Scan for the cell matching the given text and deliver its [x, y] coordinate at center. 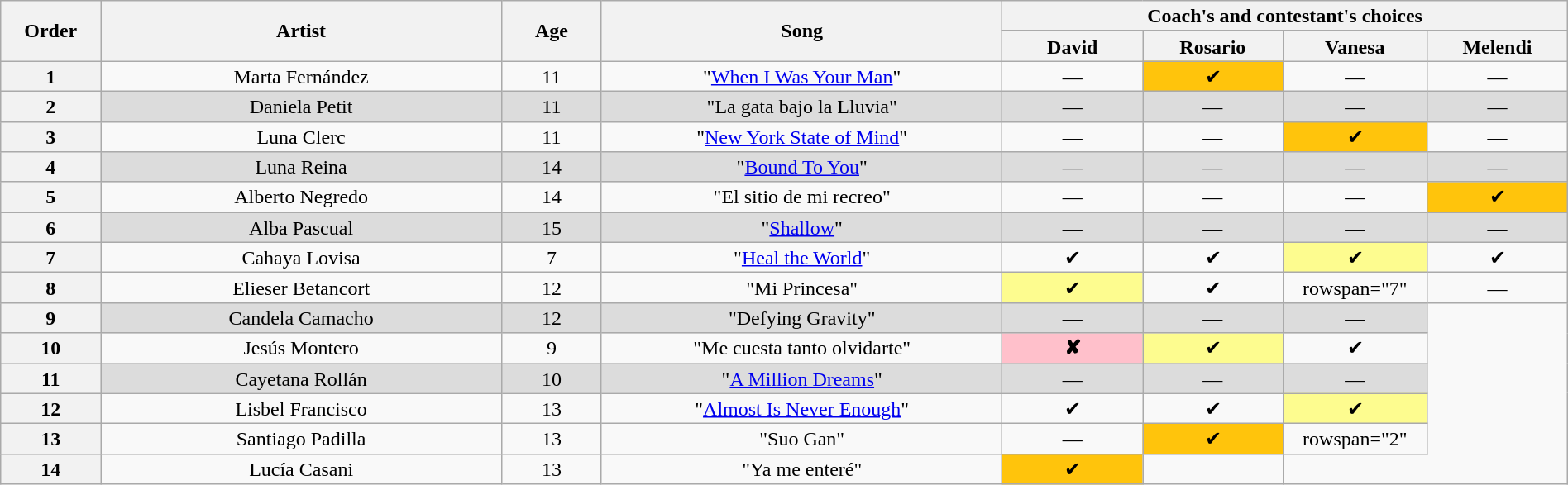
15 [551, 228]
"Me cuesta tanto olvidarte" [801, 349]
Melendi [1498, 46]
✘ [1073, 349]
Age [551, 31]
Lisbel Francisco [301, 408]
rowspan="7" [1355, 288]
Alberto Negredo [301, 197]
"Almost Is Never Enough" [801, 408]
"Shallow" [801, 228]
"Defying Gravity" [801, 317]
Artist [301, 31]
8 [51, 288]
"A Million Dreams" [801, 378]
Vanesa [1355, 46]
"La gata bajo la Lluvia" [801, 106]
Song [801, 31]
"Bound To You" [801, 167]
rowspan="2" [1355, 440]
Marta Fernández [301, 76]
Cahaya Lovisa [301, 258]
4 [51, 167]
Luna Clerc [301, 137]
Candela Camacho [301, 317]
Lucía Casani [301, 469]
1 [51, 76]
6 [51, 228]
Order [51, 31]
"Suo Gan" [801, 440]
David [1073, 46]
Santiago Padilla [301, 440]
Elieser Betancort [301, 288]
Cayetana Rollán [301, 378]
Coach's and contestant's choices [1285, 17]
Alba Pascual [301, 228]
"El sitio de mi recreo" [801, 197]
"When I Was Your Man" [801, 76]
"Heal the World" [801, 258]
"Ya me enteré" [801, 469]
Jesús Montero [301, 349]
Daniela Petit [301, 106]
"New York State of Mind" [801, 137]
5 [51, 197]
Rosario [1213, 46]
"Mi Princesa" [801, 288]
3 [51, 137]
2 [51, 106]
Luna Reina [301, 167]
